Pinpoint the cell where the given text exists, returning its [x, y] midpoint coordinate. 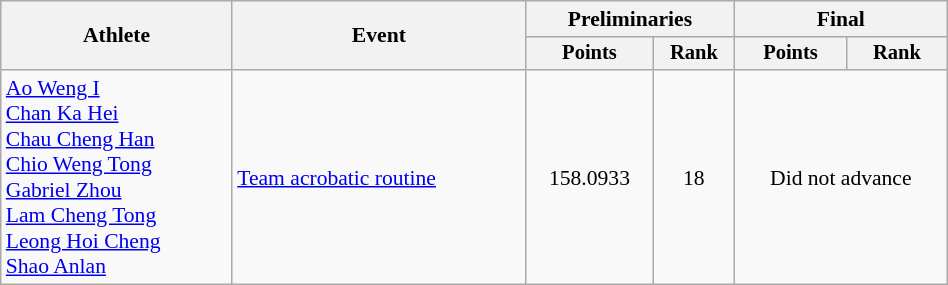
Did not advance [840, 177]
Final [840, 19]
Preliminaries [630, 19]
Athlete [116, 36]
Team acrobatic routine [378, 177]
18 [694, 177]
Ao Weng I Chan Ka HeiChau Cheng HanChio Weng TongGabriel ZhouLam Cheng TongLeong Hoi ChengShao Anlan [116, 177]
Event [378, 36]
158.0933 [589, 177]
